Provide the [x, y] coordinate of the cell's center where the given text is located.  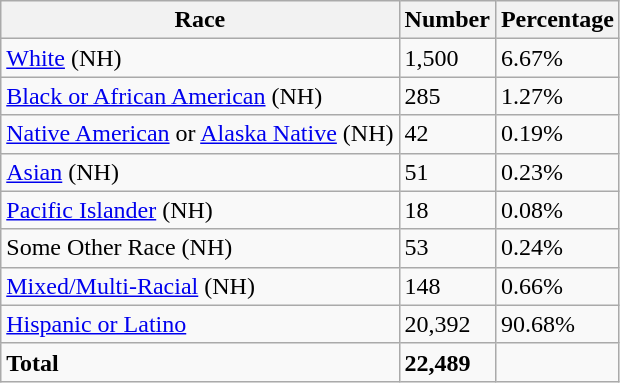
Race [200, 20]
Total [200, 362]
18 [447, 210]
Hispanic or Latino [200, 324]
0.08% [557, 210]
0.19% [557, 134]
0.23% [557, 172]
Asian (NH) [200, 172]
Number [447, 20]
285 [447, 96]
0.66% [557, 286]
White (NH) [200, 58]
22,489 [447, 362]
53 [447, 248]
148 [447, 286]
20,392 [447, 324]
Mixed/Multi-Racial (NH) [200, 286]
1,500 [447, 58]
6.67% [557, 58]
Some Other Race (NH) [200, 248]
42 [447, 134]
Pacific Islander (NH) [200, 210]
1.27% [557, 96]
Black or African American (NH) [200, 96]
51 [447, 172]
90.68% [557, 324]
0.24% [557, 248]
Percentage [557, 20]
Native American or Alaska Native (NH) [200, 134]
